Scan for the cell matching the given text and deliver its [X, Y] coordinate at center. 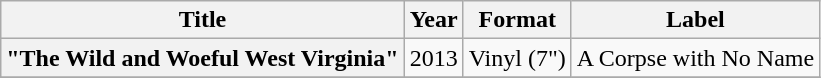
A Corpse with No Name [695, 58]
Vinyl (7") [517, 58]
Title [202, 20]
2013 [434, 58]
Year [434, 20]
Label [695, 20]
"The Wild and Woeful West Virginia" [202, 58]
Format [517, 20]
